Provide the [X, Y] coordinate of the cell's center where the given text is located.  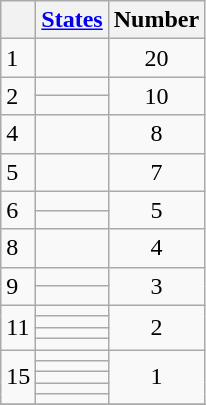
20 [156, 58]
15 [18, 378]
11 [18, 327]
Number [156, 20]
9 [18, 286]
10 [156, 96]
6 [18, 210]
States [72, 20]
7 [156, 172]
3 [156, 286]
